Return the [x, y] coordinate for the center point of the cell that contains the specified text.  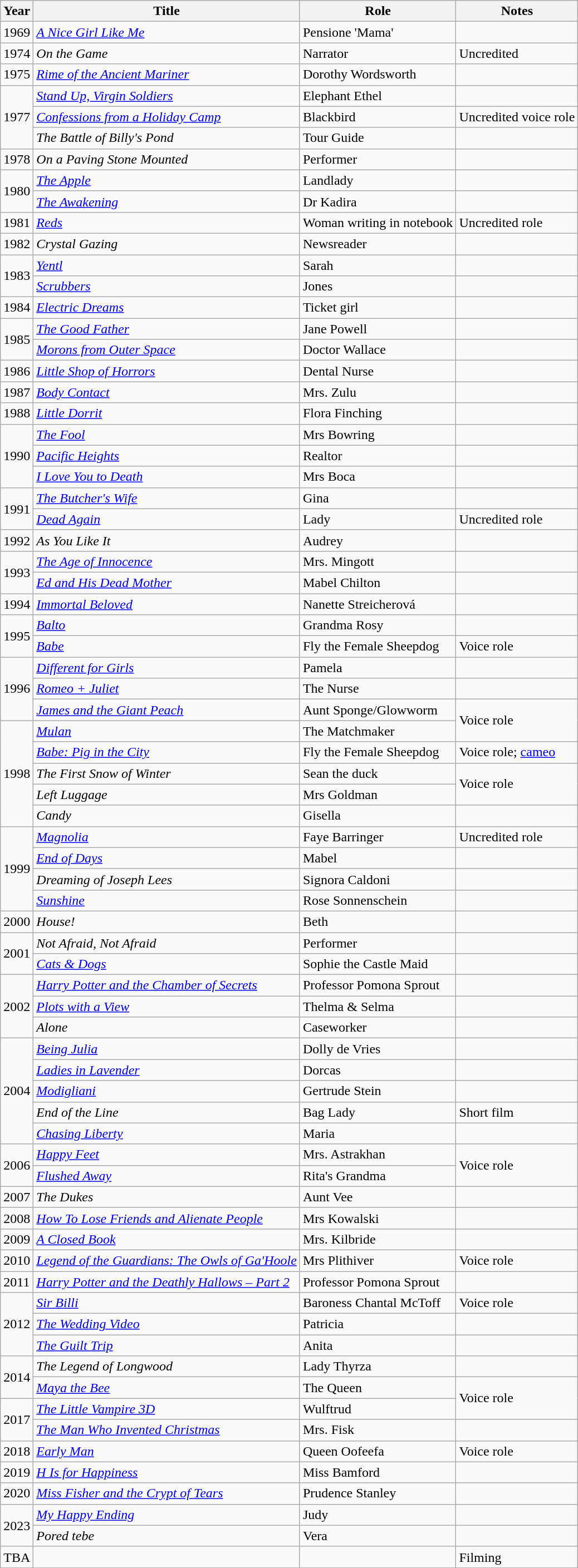
2006 [17, 1165]
Patricia [378, 1324]
2023 [17, 1525]
The Awakening [167, 201]
1984 [17, 308]
1992 [17, 540]
Baroness Chantal McToff [378, 1303]
James and the Giant Peach [167, 710]
A Nice Girl Like Me [167, 32]
Yentl [167, 265]
Rita's Grandma [378, 1176]
Lady Thyrza [378, 1367]
Woman writing in notebook [378, 223]
Dr Kadira [378, 201]
Short film [517, 1112]
Role [378, 11]
2001 [17, 954]
Pamela [378, 668]
The Little Vampire 3D [167, 1409]
Dorothy Wordsworth [378, 75]
Little Dorrit [167, 413]
Reds [167, 223]
Elephant Ethel [378, 96]
The First Snow of Winter [167, 773]
Notes [517, 11]
1995 [17, 636]
1988 [17, 413]
On a Paving Stone Mounted [167, 159]
My Happy Ending [167, 1515]
The Apple [167, 180]
Year [17, 11]
Aunt Vee [378, 1197]
Beth [378, 921]
Morons from Outer Space [167, 350]
Grandma Rosy [378, 625]
Gisella [378, 816]
Ed and His Dead Mother [167, 583]
Gertrude Stein [378, 1091]
Gina [378, 498]
1980 [17, 191]
1981 [17, 223]
Rose Sonnenschein [378, 900]
Uncredited [517, 53]
Miss Fisher and the Crypt of Tears [167, 1493]
Pored tebe [167, 1536]
Mrs Goldman [378, 795]
Not Afraid, Not Afraid [167, 943]
Mabel Chilton [378, 583]
Landlady [378, 180]
Pensione 'Mama' [378, 32]
On the Game [167, 53]
Confessions from a Holiday Camp [167, 117]
Sarah [378, 265]
2011 [17, 1281]
Sophie the Castle Maid [378, 964]
Uncredited voice role [517, 117]
The Matchmaker [378, 731]
Romeo + Juliet [167, 689]
2012 [17, 1324]
Chasing Liberty [167, 1133]
1985 [17, 339]
Plots with a View [167, 1007]
Dorcas [378, 1070]
2002 [17, 1007]
Mrs. Fisk [378, 1430]
Body Contact [167, 392]
Crystal Gazing [167, 244]
Wulftrud [378, 1409]
The Good Father [167, 329]
Dental Nurse [378, 371]
Happy Feet [167, 1155]
2020 [17, 1493]
2008 [17, 1218]
The Fool [167, 435]
1978 [17, 159]
Sir Billi [167, 1303]
The Man Who Invented Christmas [167, 1430]
How To Lose Friends and Alienate People [167, 1218]
Little Shop of Horrors [167, 371]
Judy [378, 1515]
Scrubbers [167, 287]
Mrs Boca [378, 477]
Jones [378, 287]
Harry Potter and the Deathly Hallows – Part 2 [167, 1281]
Nanette Streicherová [378, 604]
Maya the Bee [167, 1388]
1994 [17, 604]
Sunshine [167, 900]
Dreaming of Joseph Lees [167, 879]
House! [167, 921]
Mabel [378, 858]
2014 [17, 1377]
A Closed Book [167, 1239]
Different for Girls [167, 668]
As You Like It [167, 540]
2010 [17, 1260]
Immortal Beloved [167, 604]
Dead Again [167, 519]
Electric Dreams [167, 308]
Prudence Stanley [378, 1493]
Filming [517, 1557]
I Love You to Death [167, 477]
Flushed Away [167, 1176]
The Guilt Trip [167, 1345]
Faye Barringer [378, 837]
Jane Powell [378, 329]
2000 [17, 921]
The Queen [378, 1388]
1982 [17, 244]
Alone [167, 1028]
Caseworker [378, 1028]
Title [167, 11]
Magnolia [167, 837]
Candy [167, 816]
Newsreader [378, 244]
The Dukes [167, 1197]
Doctor Wallace [378, 350]
End of the Line [167, 1112]
1990 [17, 456]
Harry Potter and the Chamber of Secrets [167, 985]
1975 [17, 75]
Bag Lady [378, 1112]
1987 [17, 392]
2009 [17, 1239]
The Legend of Longwood [167, 1367]
Blackbird [378, 117]
Pacific Heights [167, 456]
Sean the duck [378, 773]
Narrator [378, 53]
Being Julia [167, 1049]
Thelma & Selma [378, 1007]
Voice role; cameo [517, 752]
2019 [17, 1472]
Early Man [167, 1451]
Anita [378, 1345]
Mrs Plithiver [378, 1260]
Mrs. Mingott [378, 561]
Mrs. Astrakhan [378, 1155]
Mrs. Zulu [378, 392]
Tour Guide [378, 138]
2007 [17, 1197]
Babe: Pig in the City [167, 752]
Modigliani [167, 1091]
Maria [378, 1133]
1977 [17, 117]
The Nurse [378, 689]
Flora Finching [378, 413]
2017 [17, 1419]
2018 [17, 1451]
Legend of the Guardians: The Owls of Ga'Hoole [167, 1260]
Realtor [378, 456]
Mrs Bowring [378, 435]
Mrs. Kilbride [378, 1239]
H Is for Happiness [167, 1472]
1969 [17, 32]
The Wedding Video [167, 1324]
1974 [17, 53]
Aunt Sponge/Glowworm [378, 710]
1993 [17, 572]
1996 [17, 689]
Dolly de Vries [378, 1049]
The Age of Innocence [167, 561]
Rime of the Ancient Mariner [167, 75]
2004 [17, 1091]
End of Days [167, 858]
Cats & Dogs [167, 964]
Stand Up, Virgin Soldiers [167, 96]
Audrey [378, 540]
Mulan [167, 731]
Ladies in Lavender [167, 1070]
1991 [17, 509]
Ticket girl [378, 308]
The Butcher's Wife [167, 498]
1983 [17, 276]
Miss Bamford [378, 1472]
1986 [17, 371]
Left Luggage [167, 795]
Mrs Kowalski [378, 1218]
TBA [17, 1557]
Vera [378, 1536]
Signora Caldoni [378, 879]
1998 [17, 773]
The Battle of Billy's Pond [167, 138]
Queen Oofeefa [378, 1451]
Lady [378, 519]
Balto [167, 625]
1999 [17, 869]
Babe [167, 647]
